Determine the (x, y) coordinate at the center of the cell enclosing the given text.  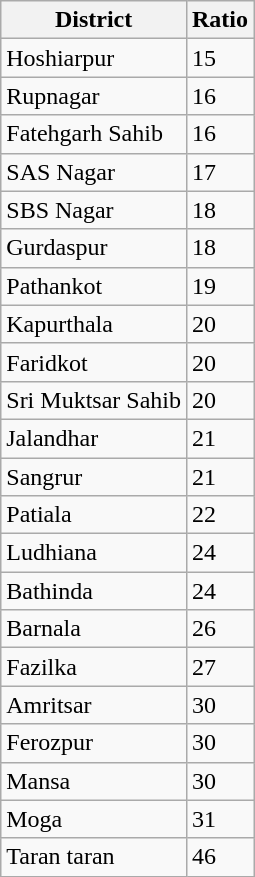
Barnala (94, 629)
46 (220, 857)
Pathankot (94, 286)
Sri Muktsar Sahib (94, 400)
31 (220, 819)
District (94, 20)
Amritsar (94, 705)
17 (220, 172)
19 (220, 286)
Gurdaspur (94, 248)
SAS Nagar (94, 172)
Ferozpur (94, 743)
Ludhiana (94, 553)
Ratio (220, 20)
15 (220, 58)
Patiala (94, 515)
Fatehgarh Sahib (94, 134)
22 (220, 515)
Taran taran (94, 857)
Fazilka (94, 667)
Bathinda (94, 591)
SBS Nagar (94, 210)
Moga (94, 819)
Jalandhar (94, 438)
Kapurthala (94, 324)
Mansa (94, 781)
27 (220, 667)
26 (220, 629)
Rupnagar (94, 96)
Faridkot (94, 362)
Hoshiarpur (94, 58)
Sangrur (94, 477)
